Capture the cell that displays the provided text and extract its [X, Y] central coordinate. 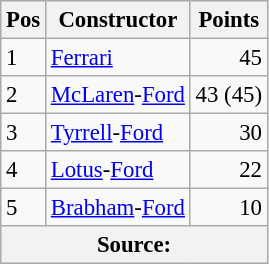
30 [228, 133]
5 [24, 208]
Source: [134, 245]
10 [228, 208]
Tyrrell-Ford [118, 133]
Pos [24, 20]
43 (45) [228, 95]
Points [228, 20]
1 [24, 58]
22 [228, 170]
2 [24, 95]
4 [24, 170]
Ferrari [118, 58]
45 [228, 58]
Brabham-Ford [118, 208]
Constructor [118, 20]
McLaren-Ford [118, 95]
Lotus-Ford [118, 170]
3 [24, 133]
